Return the (X, Y) coordinate for the center point of the cell that contains the specified text.  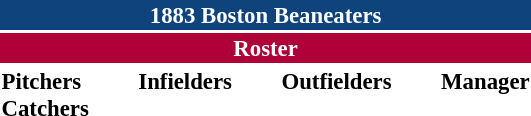
1883 Boston Beaneaters (266, 15)
Roster (266, 48)
